Output the (X, Y) coordinate of the center of the cell containing the given text.  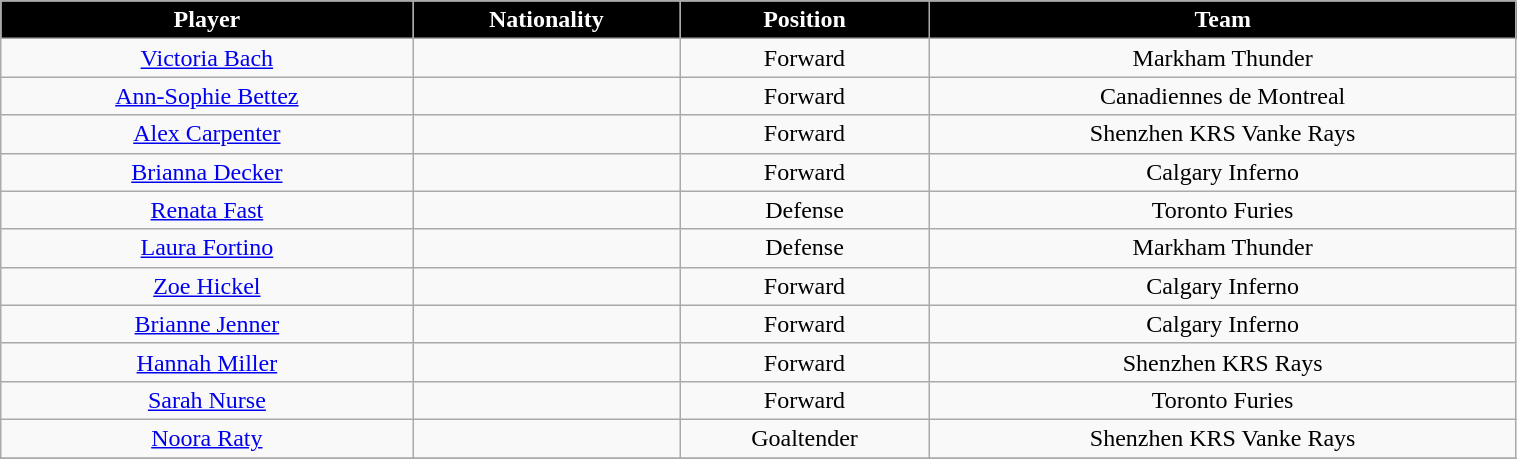
Brianne Jenner (207, 324)
Nationality (546, 20)
Victoria Bach (207, 58)
Player (207, 20)
Shenzhen KRS Rays (1222, 362)
Goaltender (805, 438)
Alex Carpenter (207, 134)
Noora Raty (207, 438)
Hannah Miller (207, 362)
Position (805, 20)
Sarah Nurse (207, 400)
Laura Fortino (207, 248)
Brianna Decker (207, 172)
Canadiennes de Montreal (1222, 96)
Team (1222, 20)
Renata Fast (207, 210)
Zoe Hickel (207, 286)
Ann-Sophie Bettez (207, 96)
